Search for the cell housing the specified text and yield its (X, Y) center coordinate. 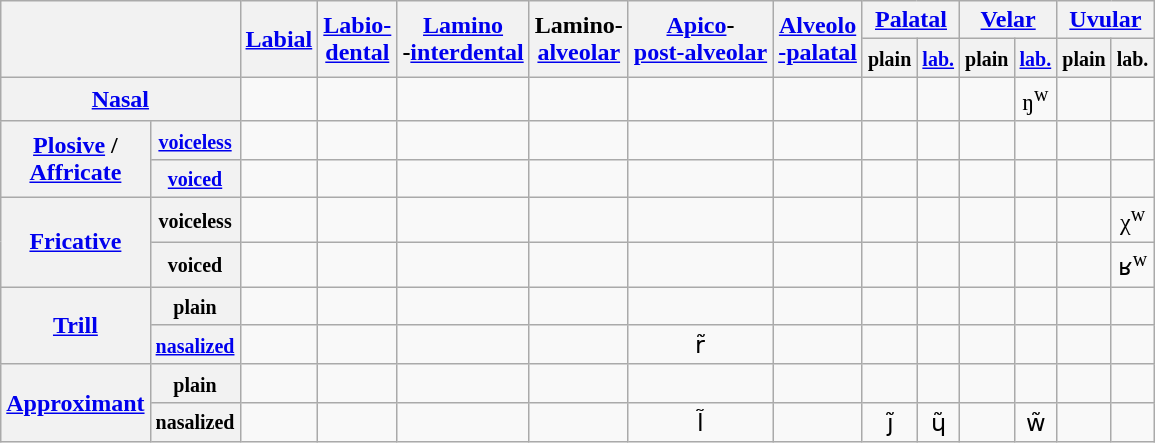
ʁw (1132, 264)
ŋw (1036, 100)
r̃ (700, 345)
Nasal (120, 100)
l̃ (700, 422)
χw (1132, 220)
w̃ (1036, 422)
Labial (279, 39)
Lamino-interdental (463, 39)
j̃ (889, 422)
Plosive /Affricate (76, 159)
Fricative (76, 242)
Uvular (1106, 20)
Alveolo-palatal (818, 39)
Trill (76, 326)
Apico-post-alveolar (700, 39)
ɥ̃ (938, 422)
Approximant (76, 403)
Labio-dental (358, 39)
Velar (1008, 20)
Palatal (910, 20)
Lamino-alveolar (578, 39)
